Determine the [x, y] coordinate at the center of the cell enclosing the given text.  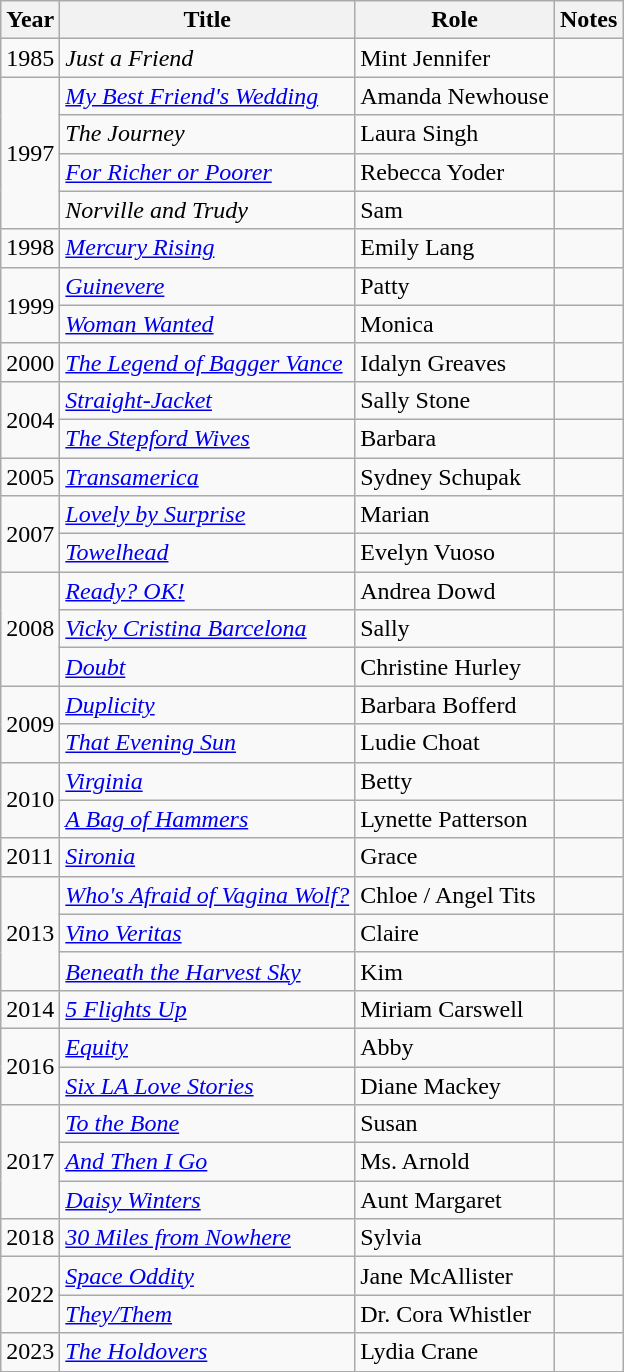
Transamerica [208, 477]
Daisy Winters [208, 1200]
Woman Wanted [208, 324]
The Stepford Wives [208, 438]
Diane Mackey [455, 1085]
2009 [30, 724]
Emily Lang [455, 248]
Ludie Choat [455, 743]
2022 [30, 1295]
Amanda Newhouse [455, 96]
That Evening Sun [208, 743]
Aunt Margaret [455, 1200]
Grace [455, 857]
Vicky Cristina Barcelona [208, 629]
Sironia [208, 857]
Jane McAllister [455, 1276]
2007 [30, 534]
2014 [30, 1009]
Space Oddity [208, 1276]
Lovely by Surprise [208, 515]
Rebecca Yoder [455, 172]
The Journey [208, 134]
Claire [455, 933]
2013 [30, 933]
A Bag of Hammers [208, 819]
Role [455, 20]
Mint Jennifer [455, 58]
Kim [455, 971]
Sally Stone [455, 400]
They/Them [208, 1314]
Lydia Crane [455, 1352]
To the Bone [208, 1124]
Barbara [455, 438]
Abby [455, 1047]
Guinevere [208, 286]
Sam [455, 210]
Beneath the Harvest Sky [208, 971]
Idalyn Greaves [455, 362]
Dr. Cora Whistler [455, 1314]
2005 [30, 477]
Miriam Carswell [455, 1009]
Equity [208, 1047]
Andrea Dowd [455, 591]
2017 [30, 1162]
Title [208, 20]
Lynette Patterson [455, 819]
Virginia [208, 781]
Six LA Love Stories [208, 1085]
1997 [30, 153]
Notes [588, 20]
My Best Friend's Wedding [208, 96]
2008 [30, 629]
Sally [455, 629]
Just a Friend [208, 58]
Year [30, 20]
Betty [455, 781]
The Legend of Bagger Vance [208, 362]
For Richer or Poorer [208, 172]
Sylvia [455, 1238]
Straight-Jacket [208, 400]
The Holdovers [208, 1352]
Evelyn Vuoso [455, 553]
Norville and Trudy [208, 210]
1999 [30, 305]
Laura Singh [455, 134]
2018 [30, 1238]
Vino Veritas [208, 933]
2016 [30, 1066]
Marian [455, 515]
Mercury Rising [208, 248]
Doubt [208, 667]
Christine Hurley [455, 667]
1998 [30, 248]
30 Miles from Nowhere [208, 1238]
2010 [30, 800]
And Then I Go [208, 1162]
Susan [455, 1124]
2011 [30, 857]
2000 [30, 362]
Barbara Bofferd [455, 705]
Who's Afraid of Vagina Wolf? [208, 895]
Chloe / Angel Tits [455, 895]
5 Flights Up [208, 1009]
1985 [30, 58]
Patty [455, 286]
Monica [455, 324]
2004 [30, 419]
Sydney Schupak [455, 477]
Ready? OK! [208, 591]
Ms. Arnold [455, 1162]
Duplicity [208, 705]
2023 [30, 1352]
Towelhead [208, 553]
